Determine the (X, Y) coordinate at the center of the cell enclosing the given text.  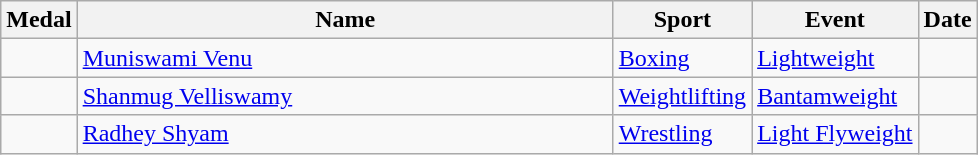
Bantamweight (835, 96)
Muniswami Venu (345, 58)
Date (948, 20)
Medal (39, 20)
Light Flyweight (835, 134)
Sport (682, 20)
Wrestling (682, 134)
Weightlifting (682, 96)
Name (345, 20)
Shanmug Velliswamy (345, 96)
Lightweight (835, 58)
Boxing (682, 58)
Event (835, 20)
Radhey Shyam (345, 134)
